From the cell containing the given text, extract its center point as (x, y) coordinate. 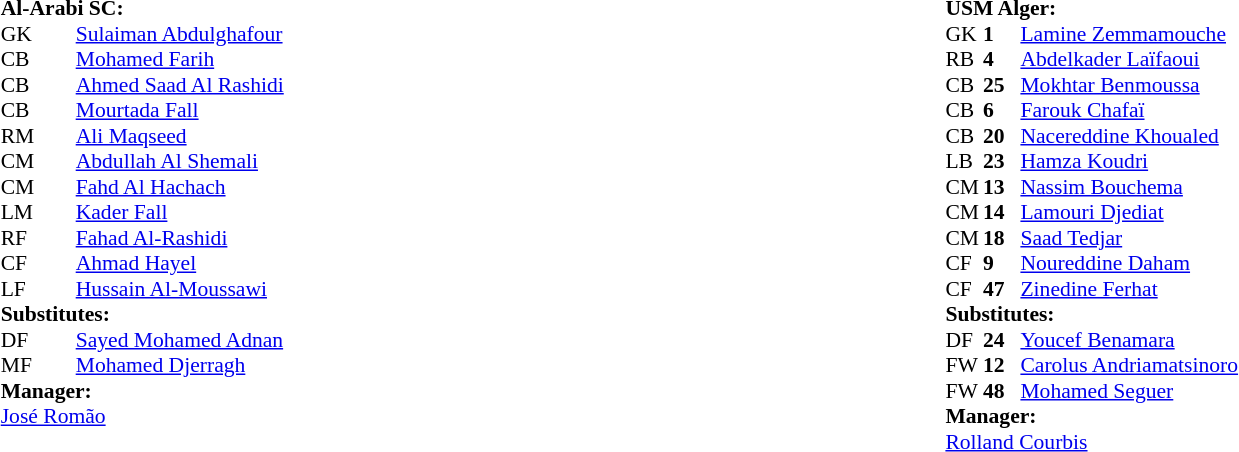
9 (1002, 263)
LB (964, 161)
José Romão (142, 417)
LM (20, 213)
Mohamed Djerragh (180, 365)
Ahmed Saad Al Rashidi (180, 85)
20 (1002, 136)
Mohamed Farih (180, 59)
Abdelkader Laïfaoui (1129, 59)
4 (1002, 59)
47 (1002, 289)
48 (1002, 391)
Mourtada Fall (180, 111)
Fahad Al-Rashidi (180, 238)
25 (1002, 85)
Sayed Mohamed Adnan (180, 340)
Saad Tedjar (1129, 238)
LF (20, 289)
Mohamed Seguer (1129, 391)
Abdullah Al Shemali (180, 161)
Nacereddine Khoualed (1129, 136)
6 (1002, 111)
Nassim Bouchema (1129, 187)
MF (20, 365)
12 (1002, 365)
18 (1002, 238)
14 (1002, 213)
Lamouri Djediat (1129, 213)
Zinedine Ferhat (1129, 289)
Ahmad Hayel (180, 263)
24 (1002, 340)
RB (964, 59)
Hussain Al-Moussawi (180, 289)
Lamine Zemmamouche (1129, 34)
Fahd Al Hachach (180, 187)
1 (1002, 34)
Youcef Benamara (1129, 340)
23 (1002, 161)
Sulaiman Abdulghafour (180, 34)
Hamza Koudri (1129, 161)
RM (20, 136)
Mokhtar Benmoussa (1129, 85)
RF (20, 238)
13 (1002, 187)
Farouk Chafaï (1129, 111)
Carolus Andriamatsinoro (1129, 365)
Ali Maqseed (180, 136)
Kader Fall (180, 213)
Noureddine Daham (1129, 263)
